Scan for the cell matching the given text and deliver its [x, y] coordinate at center. 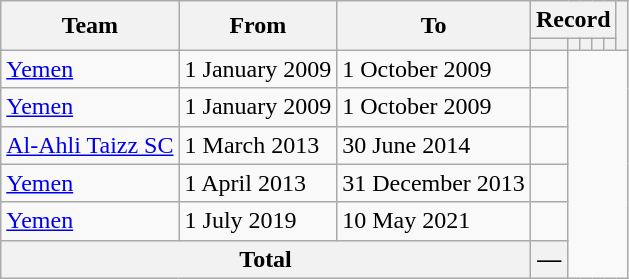
From [258, 26]
1 July 2019 [258, 221]
Team [90, 26]
31 December 2013 [434, 183]
Total [266, 259]
10 May 2021 [434, 221]
— [549, 259]
1 March 2013 [258, 145]
Record [573, 20]
30 June 2014 [434, 145]
1 April 2013 [258, 183]
Al-Ahli Taizz SC [90, 145]
To [434, 26]
